Output the (X, Y) coordinate of the center of the cell containing the given text.  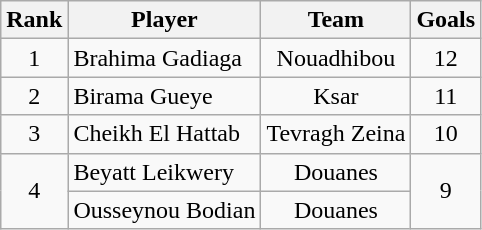
Tevragh Zeina (336, 134)
3 (34, 134)
Ousseynou Bodian (164, 210)
Player (164, 20)
Nouadhibou (336, 58)
Beyatt Leikwery (164, 172)
12 (446, 58)
4 (34, 191)
Ksar (336, 96)
Birama Gueye (164, 96)
Rank (34, 20)
10 (446, 134)
Goals (446, 20)
2 (34, 96)
1 (34, 58)
Team (336, 20)
11 (446, 96)
Brahima Gadiaga (164, 58)
Cheikh El Hattab (164, 134)
9 (446, 191)
